Extract the [x, y] coordinate from the center of the cell holding the provided text.  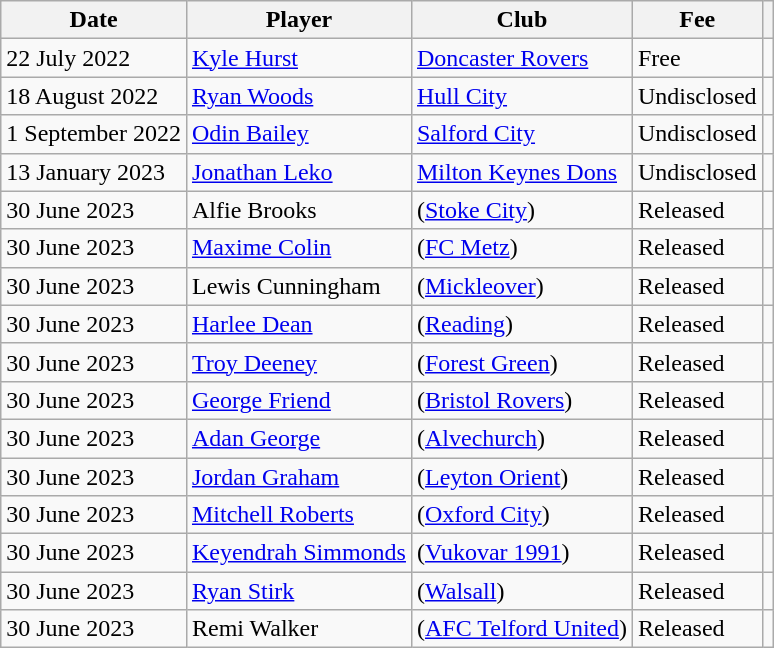
(Vukovar 1991) [522, 553]
Alfie Brooks [298, 210]
Free [697, 58]
(Reading) [522, 324]
Maxime Colin [298, 248]
Club [522, 20]
(Leyton Orient) [522, 477]
Remi Walker [298, 629]
Doncaster Rovers [522, 58]
Hull City [522, 96]
(Alvechurch) [522, 438]
1 September 2022 [94, 134]
Troy Deeney [298, 362]
(Bristol Rovers) [522, 400]
Lewis Cunningham [298, 286]
(Stoke City) [522, 210]
George Friend [298, 400]
13 January 2023 [94, 172]
Ryan Woods [298, 96]
Mitchell Roberts [298, 515]
Jordan Graham [298, 477]
(Forest Green) [522, 362]
Date [94, 20]
Milton Keynes Dons [522, 172]
18 August 2022 [94, 96]
Ryan Stirk [298, 591]
Salford City [522, 134]
(Walsall) [522, 591]
Jonathan Leko [298, 172]
22 July 2022 [94, 58]
Odin Bailey [298, 134]
(Mickleover) [522, 286]
(Oxford City) [522, 515]
Keyendrah Simmonds [298, 553]
Player [298, 20]
Adan George [298, 438]
Fee [697, 20]
(FC Metz) [522, 248]
Harlee Dean [298, 324]
(AFC Telford United) [522, 629]
Kyle Hurst [298, 58]
